Return the [X, Y] coordinate for the center point of the cell that contains the specified text.  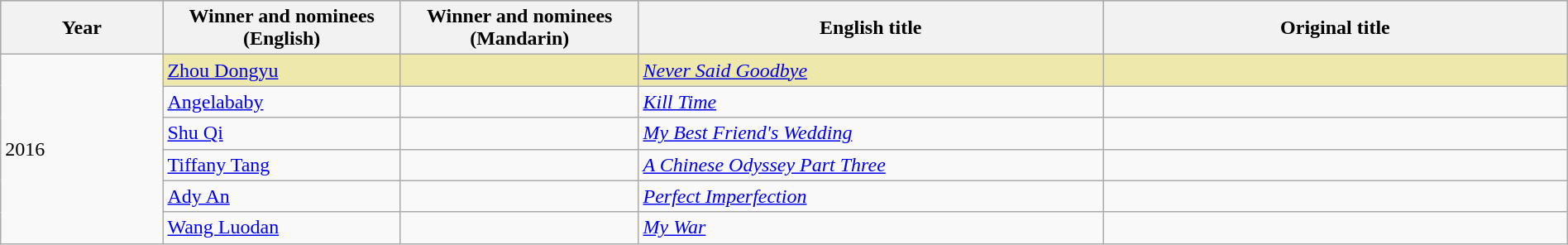
2016 [82, 149]
Winner and nominees(English) [282, 28]
My Best Friend's Wedding [871, 133]
Kill Time [871, 102]
Shu Qi [282, 133]
Wang Luodan [282, 228]
Zhou Dongyu [282, 70]
Original title [1336, 28]
Ady An [282, 196]
Perfect Imperfection [871, 196]
Tiffany Tang [282, 165]
My War [871, 228]
Angelababy [282, 102]
A Chinese Odyssey Part Three [871, 165]
English title [871, 28]
Winner and nominees(Mandarin) [519, 28]
Never Said Goodbye [871, 70]
Year [82, 28]
